Output the (X, Y) coordinate of the center of the cell containing the given text.  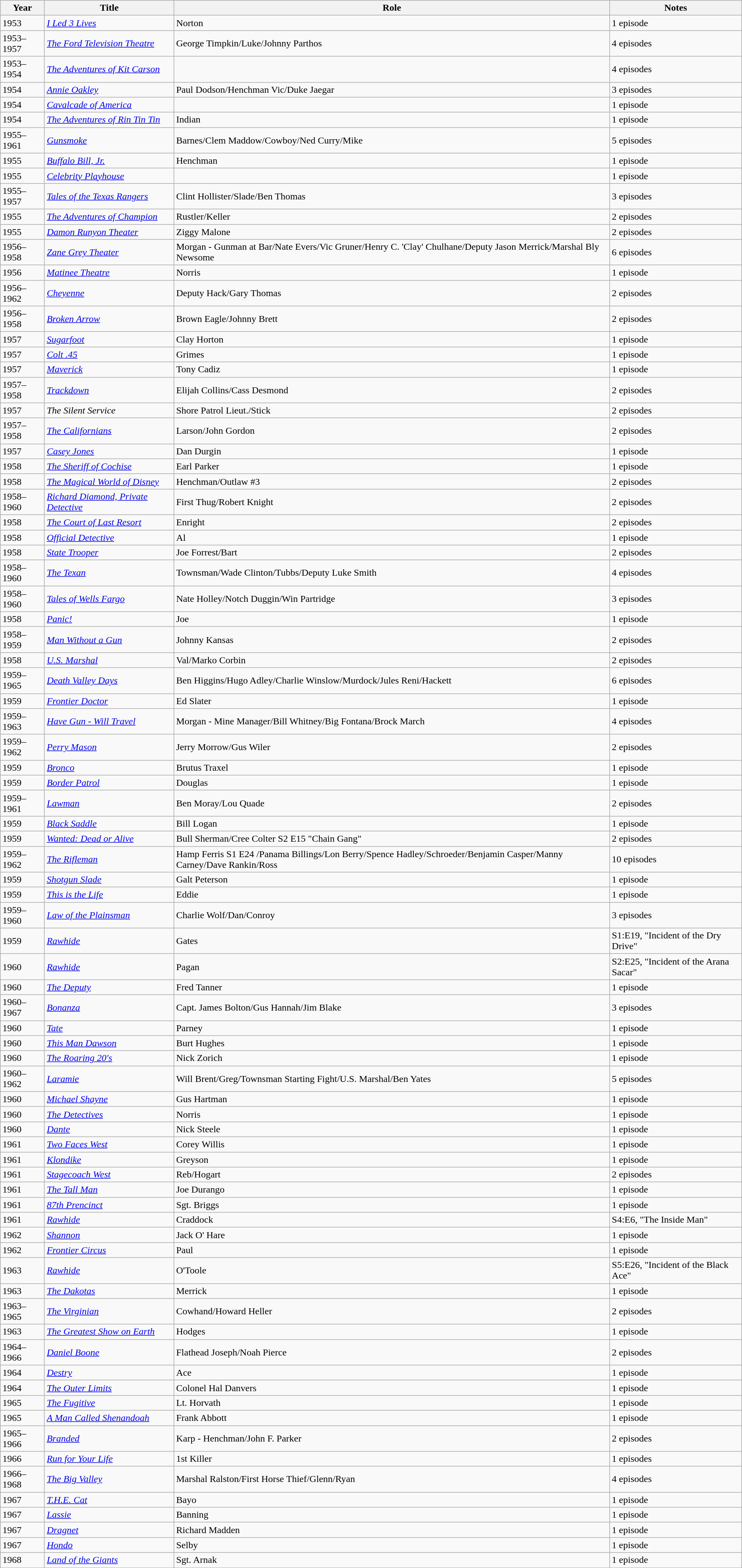
Val/Marko Corbin (392, 660)
Eddie (392, 895)
The Big Valley (109, 1480)
1953–1954 (23, 69)
Al (392, 537)
Morgan - Gunman at Bar/Nate Evers/Vic Gruner/Henry C. 'Clay' Chulhane/Deputy Jason Merrick/Marshal Bly Newsome (392, 252)
Bayo (392, 1500)
1953–1957 (23, 44)
Douglas (392, 783)
Nick Steele (392, 1129)
Selby (392, 1545)
The Greatest Show on Earth (109, 1332)
1959–1965 (23, 680)
O'Toole (392, 1270)
The Court of Last Resort (109, 522)
Sgt. Briggs (392, 1205)
The Roaring 20's (109, 1058)
The Fugitive (109, 1403)
The Adventures of Rin Tin Tin (109, 120)
Ben Moray/Lou Quade (392, 803)
Bronco (109, 768)
Capt. James Bolton/Gus Hannah/Jim Blake (392, 1008)
Dragnet (109, 1530)
Rustler/Keller (392, 216)
T.H.E. Cat (109, 1500)
Perry Mason (109, 747)
Destry (109, 1373)
This is the Life (109, 895)
1964–1966 (23, 1352)
Pagan (392, 967)
Tate (109, 1028)
Will Brent/Greg/Townsman Starting Fight/U.S. Marshal/Ben Yates (392, 1078)
1963–1965 (23, 1311)
The Outer Limits (109, 1388)
Cavalcade of America (109, 105)
Greyson (392, 1160)
Damon Runyon Theater (109, 232)
1956 (23, 273)
1959–1960 (23, 915)
Land of the Giants (109, 1560)
Sgt. Arnak (392, 1560)
The Californians (109, 431)
1953 (23, 23)
Brown Eagle/Johnny Brett (392, 319)
Lassie (109, 1515)
S2:E25, "Incident of the Arana Sacar" (675, 967)
Ed Slater (392, 701)
Clay Horton (392, 339)
Charlie Wolf/Dan/Conroy (392, 915)
This Man Dawson (109, 1043)
Frontier Circus (109, 1250)
Branded (109, 1438)
87th Prencinct (109, 1205)
Ace (392, 1373)
Joe (392, 619)
Morgan - Mine Manager/Bill Whitney/Big Fontana/Brock March (392, 722)
Galt Peterson (392, 880)
Ben Higgins/Hugo Adley/Charlie Winslow/Murdock/Jules Reni/Hackett (392, 680)
Border Patrol (109, 783)
1955–1961 (23, 140)
Dan Durgin (392, 451)
1959–1961 (23, 803)
Colonel Hal Danvers (392, 1388)
Deputy Hack/Gary Thomas (392, 293)
Burt Hughes (392, 1043)
Banning (392, 1515)
The Rifleman (109, 859)
S1:E19, "Incident of the Dry Drive" (675, 941)
Fred Tanner (392, 987)
Michael Shayne (109, 1099)
Tales of Wells Fargo (109, 599)
Hodges (392, 1332)
Larson/John Gordon (392, 431)
Henchman (392, 161)
Craddock (392, 1220)
Brutus Traxel (392, 768)
Earl Parker (392, 466)
Indian (392, 120)
1959–1963 (23, 722)
Shotgun Slade (109, 880)
Wanted: Dead or Alive (109, 839)
Ziggy Malone (392, 232)
1958–1959 (23, 640)
Notes (675, 8)
Norton (392, 23)
The Texan (109, 573)
The Adventures of Champion (109, 216)
The Deputy (109, 987)
Annie Oakley (109, 90)
1960–1962 (23, 1078)
Barnes/Clem Maddow/Cowboy/Ned Curry/Mike (392, 140)
The Adventures of Kit Carson (109, 69)
Death Valley Days (109, 680)
Colt .45 (109, 354)
Clint Hollister/Slade/Ben Thomas (392, 196)
Trackdown (109, 390)
Enright (392, 522)
Corey Willis (392, 1144)
I Led 3 Lives (109, 23)
Year (23, 8)
Parney (392, 1028)
Elijah Collins/Cass Desmond (392, 390)
Broken Arrow (109, 319)
Nate Holley/Notch Duggin/Win Partridge (392, 599)
10 episodes (675, 859)
1968 (23, 1560)
Title (109, 8)
1956–1962 (23, 293)
Karp - Henchman/John F. Parker (392, 1438)
The Magical World of Disney (109, 481)
Cheyenne (109, 293)
Official Detective (109, 537)
Tales of the Texas Rangers (109, 196)
The Detectives (109, 1114)
Hamp Ferris S1 E24 /Panama Billings/Lon Berry/Spence Hadley/Schroeder/Benjamin Casper/Manny Carney/Dave Rankin/Ross (392, 859)
Role (392, 8)
Joe Forrest/Bart (392, 553)
Frontier Doctor (109, 701)
1 episodes (675, 1459)
Richard Madden (392, 1530)
Bull Sherman/Cree Colter S2 E15 "Chain Gang" (392, 839)
Bill Logan (392, 823)
Stagecoach West (109, 1175)
Daniel Boone (109, 1352)
Have Gun - Will Travel (109, 722)
Maverick (109, 370)
Henchman/Outlaw #3 (392, 481)
Hondo (109, 1545)
Sugarfoot (109, 339)
Jack O' Hare (392, 1235)
Man Without a Gun (109, 640)
Run for Your Life (109, 1459)
Gunsmoke (109, 140)
Nick Zorich (392, 1058)
The Ford Television Theatre (109, 44)
Two Faces West (109, 1144)
George Timpkin/Luke/Johnny Parthos (392, 44)
S5:E26, "Incident of the Black Ace" (675, 1270)
Frank Abbott (392, 1418)
Johnny Kansas (392, 640)
Grimes (392, 354)
Cowhand/Howard Heller (392, 1311)
Matinee Theatre (109, 273)
State Trooper (109, 553)
S4:E6, "The Inside Man" (675, 1220)
Joe Durango (392, 1190)
First Thug/Robert Knight (392, 502)
The Sheriff of Cochise (109, 466)
The Dakotas (109, 1291)
Jerry Morrow/Gus Wiler (392, 747)
Shannon (109, 1235)
Black Saddle (109, 823)
1966–1968 (23, 1480)
Bonanza (109, 1008)
Marshal Ralston/First Horse Thief/Glenn/Ryan (392, 1480)
1965–1966 (23, 1438)
Paul (392, 1250)
Merrick (392, 1291)
Zane Grey Theater (109, 252)
The Virginian (109, 1311)
1st Killer (392, 1459)
Richard Diamond, Private Detective (109, 502)
Panic! (109, 619)
Gus Hartman (392, 1099)
1960–1967 (23, 1008)
Casey Jones (109, 451)
Dante (109, 1129)
Lt. Horvath (392, 1403)
1955–1957 (23, 196)
Shore Patrol Lieut./Stick (392, 410)
Paul Dodson/Henchman Vic/Duke Jaegar (392, 90)
The Tall Man (109, 1190)
Lawman (109, 803)
Reb/Hogart (392, 1175)
Laramie (109, 1078)
Celebrity Playhouse (109, 176)
Flathead Joseph/Noah Pierce (392, 1352)
Gates (392, 941)
U.S. Marshal (109, 660)
Law of the Plainsman (109, 915)
Tony Cadiz (392, 370)
Klondike (109, 1160)
The Silent Service (109, 410)
1966 (23, 1459)
Buffalo Bill, Jr. (109, 161)
Townsman/Wade Clinton/Tubbs/Deputy Luke Smith (392, 573)
A Man Called Shenandoah (109, 1418)
